Output the [X, Y] coordinate of the center of the cell containing the given text.  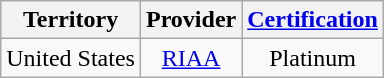
Territory [71, 20]
Provider [190, 20]
United States [71, 58]
Platinum [313, 58]
Certification [313, 20]
RIAA [190, 58]
